Pinpoint the cell where the given text exists, returning its (X, Y) midpoint coordinate. 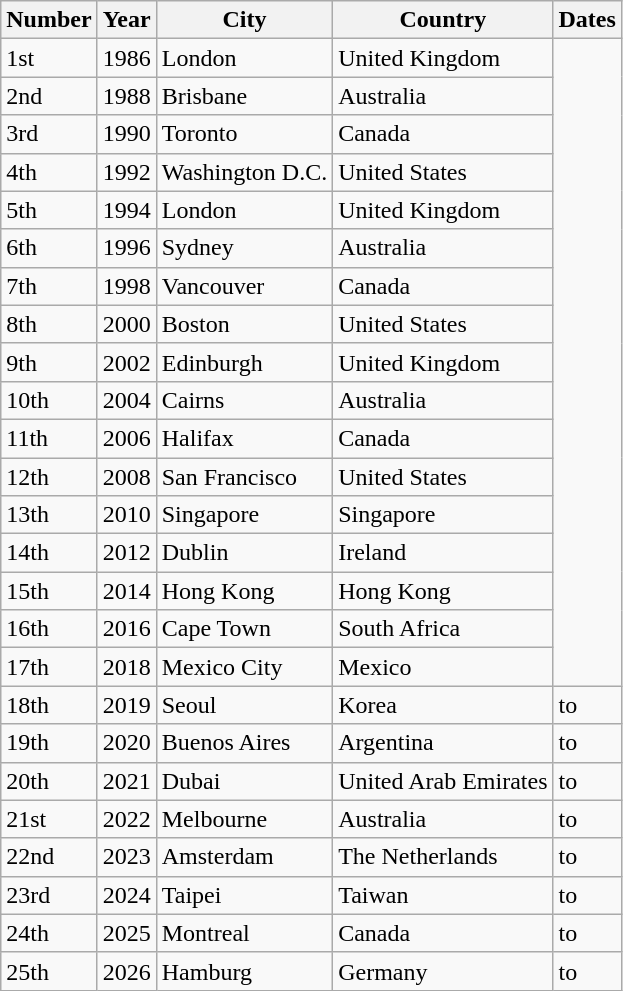
2nd (49, 96)
4th (49, 172)
10th (49, 400)
3rd (49, 134)
1998 (126, 286)
11th (49, 438)
Taipei (244, 895)
1992 (126, 172)
Ireland (443, 553)
18th (49, 705)
2000 (126, 324)
1994 (126, 210)
Vancouver (244, 286)
Mexico (443, 667)
United Arab Emirates (443, 781)
2024 (126, 895)
Brisbane (244, 96)
Taiwan (443, 895)
24th (49, 933)
Montreal (244, 933)
2014 (126, 591)
2025 (126, 933)
19th (49, 743)
Korea (443, 705)
Melbourne (244, 819)
23rd (49, 895)
Number (49, 20)
2021 (126, 781)
12th (49, 477)
San Francisco (244, 477)
Year (126, 20)
Dates (587, 20)
7th (49, 286)
2019 (126, 705)
Edinburgh (244, 362)
Dublin (244, 553)
2018 (126, 667)
1988 (126, 96)
2026 (126, 971)
2022 (126, 819)
Cairns (244, 400)
1996 (126, 248)
2023 (126, 857)
15th (49, 591)
2010 (126, 515)
1986 (126, 58)
6th (49, 248)
City (244, 20)
2006 (126, 438)
2008 (126, 477)
2004 (126, 400)
1st (49, 58)
Hamburg (244, 971)
Toronto (244, 134)
14th (49, 553)
9th (49, 362)
Washington D.C. (244, 172)
21st (49, 819)
Mexico City (244, 667)
2020 (126, 743)
Dubai (244, 781)
25th (49, 971)
Germany (443, 971)
Cape Town (244, 629)
Boston (244, 324)
Amsterdam (244, 857)
2016 (126, 629)
16th (49, 629)
22nd (49, 857)
The Netherlands (443, 857)
17th (49, 667)
1990 (126, 134)
Seoul (244, 705)
2012 (126, 553)
Buenos Aires (244, 743)
8th (49, 324)
Argentina (443, 743)
2002 (126, 362)
Country (443, 20)
20th (49, 781)
13th (49, 515)
5th (49, 210)
South Africa (443, 629)
Halifax (244, 438)
Sydney (244, 248)
